From the cell containing the given text, extract its center point as (x, y) coordinate. 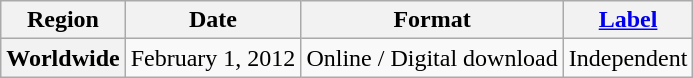
Independent (628, 58)
Region (63, 20)
Format (432, 20)
Label (628, 20)
Date (213, 20)
February 1, 2012 (213, 58)
Online / Digital download (432, 58)
Worldwide (63, 58)
